Capture the cell that displays the provided text and extract its (X, Y) central coordinate. 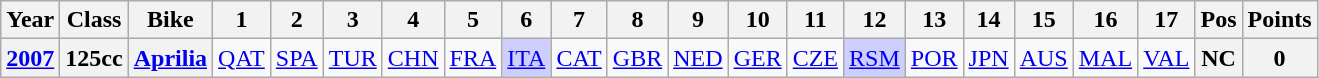
10 (758, 20)
CZE (815, 58)
POR (934, 58)
FRA (473, 58)
AUS (1044, 58)
8 (637, 20)
JPN (988, 58)
2007 (30, 58)
SPA (296, 58)
Points (1280, 20)
17 (1166, 20)
0 (1280, 58)
Aprilia (170, 58)
VAL (1166, 58)
16 (1105, 20)
ITA (526, 58)
12 (875, 20)
TUR (352, 58)
NC (1218, 58)
9 (698, 20)
4 (413, 20)
MAL (1105, 58)
Bike (170, 20)
11 (815, 20)
RSM (875, 58)
Year (30, 20)
QAT (242, 58)
CAT (579, 58)
1 (242, 20)
NED (698, 58)
5 (473, 20)
GER (758, 58)
6 (526, 20)
15 (1044, 20)
125cc (94, 58)
CHN (413, 58)
Class (94, 20)
GBR (637, 58)
14 (988, 20)
3 (352, 20)
Pos (1218, 20)
7 (579, 20)
2 (296, 20)
13 (934, 20)
